From the cell containing the given text, extract its center point as [x, y] coordinate. 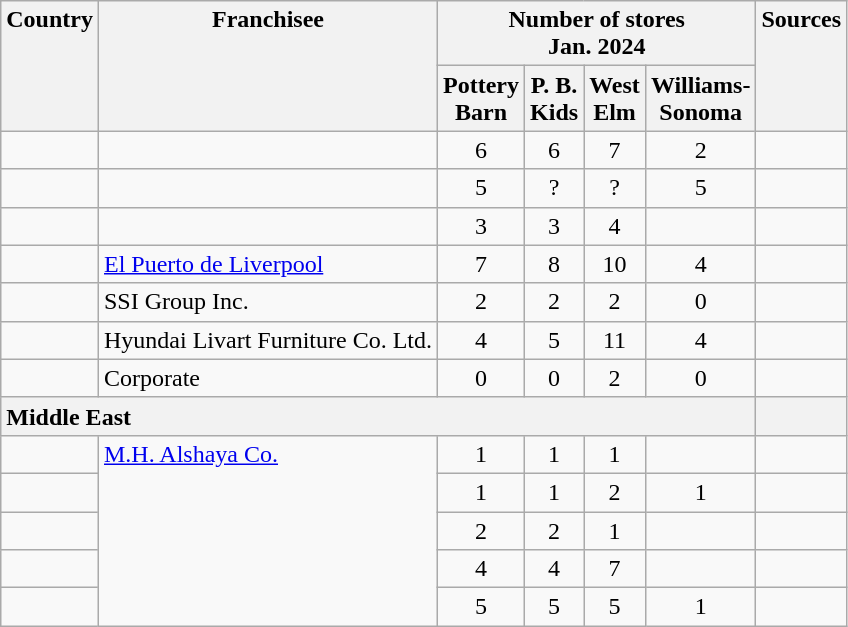
Williams-Sonoma [700, 98]
Franchisee [268, 66]
PotteryBarn [482, 98]
Country [50, 66]
SSI Group Inc. [268, 302]
Hyundai Livart Furniture Co. Ltd. [268, 340]
11 [615, 340]
8 [554, 264]
Number of storesJan. 2024 [597, 34]
WestElm [615, 98]
10 [615, 264]
M.H. Alshaya Co. [268, 530]
Sources [802, 66]
P. B.Kids [554, 98]
Corporate [268, 378]
El Puerto de Liverpool [268, 264]
Middle East [378, 416]
